Determine the (X, Y) coordinate at the center of the cell enclosing the given text.  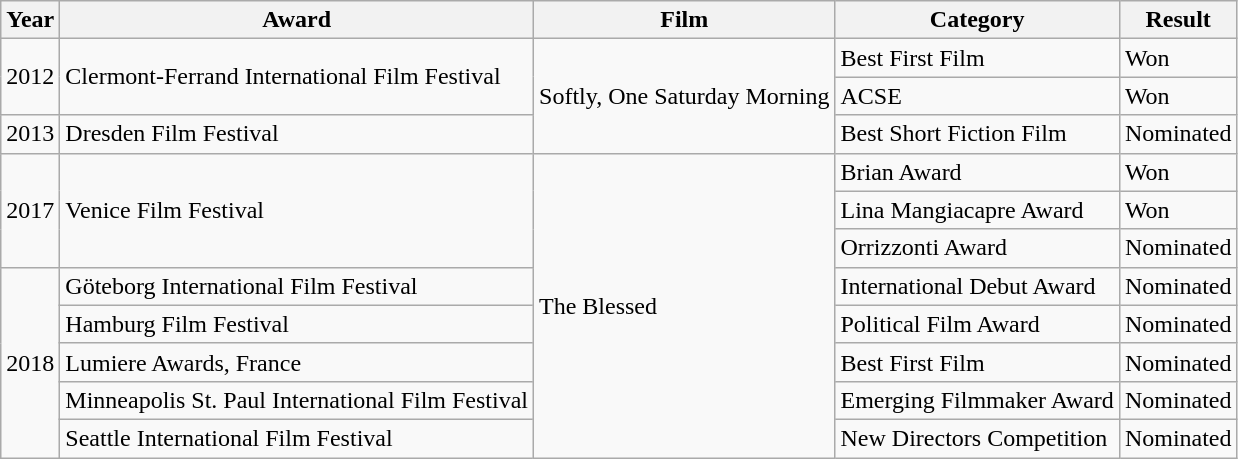
Result (1178, 20)
2018 (30, 362)
Clermont-Ferrand International Film Festival (297, 77)
Category (977, 20)
2012 (30, 77)
Award (297, 20)
Year (30, 20)
Brian Award (977, 172)
Orrizzonti Award (977, 248)
New Directors Competition (977, 438)
Lina Mangiacapre Award (977, 210)
Emerging Filmmaker Award (977, 400)
Hamburg Film Festival (297, 324)
Best Short Fiction Film (977, 134)
Seattle International Film Festival (297, 438)
2017 (30, 210)
ACSE (977, 96)
International Debut Award (977, 286)
The Blessed (684, 305)
2013 (30, 134)
Venice Film Festival (297, 210)
Political Film Award (977, 324)
Film (684, 20)
Dresden Film Festival (297, 134)
Softly, One Saturday Morning (684, 96)
Göteborg International Film Festival (297, 286)
Minneapolis St. Paul International Film Festival (297, 400)
Lumiere Awards, France (297, 362)
